Pinpoint the cell where the given text exists, returning its (X, Y) midpoint coordinate. 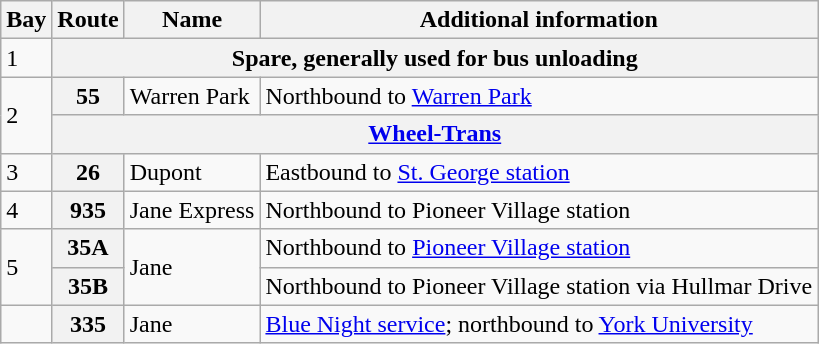
5 (26, 267)
Northbound to Pioneer Village station via Hullmar Drive (539, 286)
55 (88, 96)
35B (88, 286)
Additional information (539, 20)
Jane Express (192, 210)
Route (88, 20)
26 (88, 172)
3 (26, 172)
Name (192, 20)
935 (88, 210)
4 (26, 210)
Bay (26, 20)
Northbound to Warren Park (539, 96)
2 (26, 115)
Spare, generally used for bus unloading (435, 58)
335 (88, 324)
Blue Night service; northbound to York University (539, 324)
Wheel-Trans (435, 134)
Warren Park (192, 96)
Dupont (192, 172)
1 (26, 58)
35A (88, 248)
Eastbound to St. George station (539, 172)
